Search for the cell housing the specified text and yield its (x, y) center coordinate. 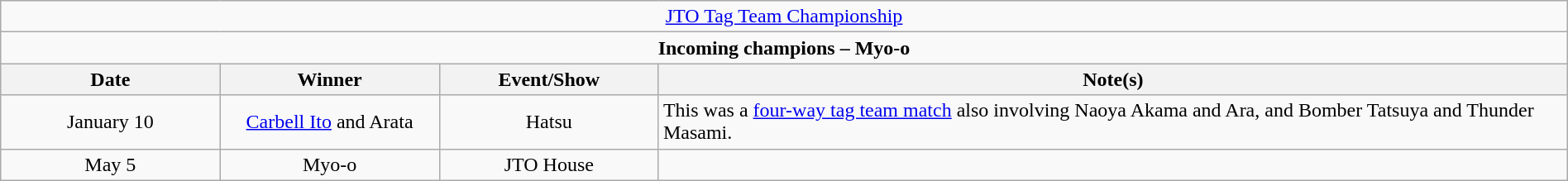
JTO House (549, 164)
JTO Tag Team Championship (784, 17)
Note(s) (1113, 79)
This was a four-way tag team match also involving Naoya Akama and Ara, and Bomber Tatsuya and Thunder Masami. (1113, 122)
Hatsu (549, 122)
Myo-o (329, 164)
Event/Show (549, 79)
Date (111, 79)
Winner (329, 79)
Carbell Ito and Arata (329, 122)
Incoming champions – Myo-o (784, 48)
January 10 (111, 122)
May 5 (111, 164)
